Scan for the cell matching the given text and deliver its (x, y) coordinate at center. 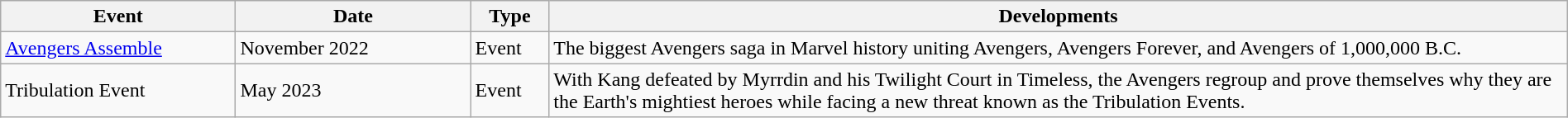
Date (353, 17)
Developments (1059, 17)
November 2022 (353, 48)
Type (509, 17)
Avengers Assemble (118, 48)
The biggest Avengers saga in Marvel history uniting Avengers, Avengers Forever, and Avengers of 1,000,000 B.C. (1059, 48)
Tribulation Event (118, 91)
May 2023 (353, 91)
